Return (X, Y) of the center of cell containing provided text 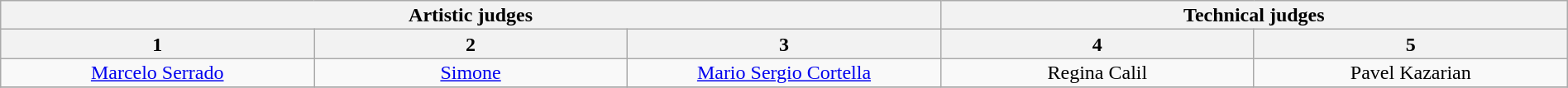
5 (1411, 44)
Simone (471, 72)
Pavel Kazarian (1411, 72)
3 (784, 44)
Marcelo Serrado (157, 72)
2 (471, 44)
1 (157, 44)
4 (1097, 44)
Regina Calil (1097, 72)
Artistic judges (471, 15)
Technical judges (1254, 15)
Mario Sergio Cortella (784, 72)
